Output the (x, y) coordinate of the center of the cell containing the given text.  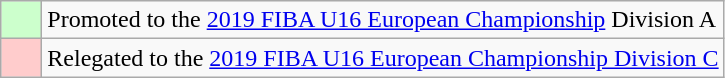
Promoted to the 2019 FIBA U16 European Championship Division A (383, 20)
Relegated to the 2019 FIBA U16 European Championship Division C (383, 58)
